Determine the (x, y) coordinate at the center of the cell enclosing the given text.  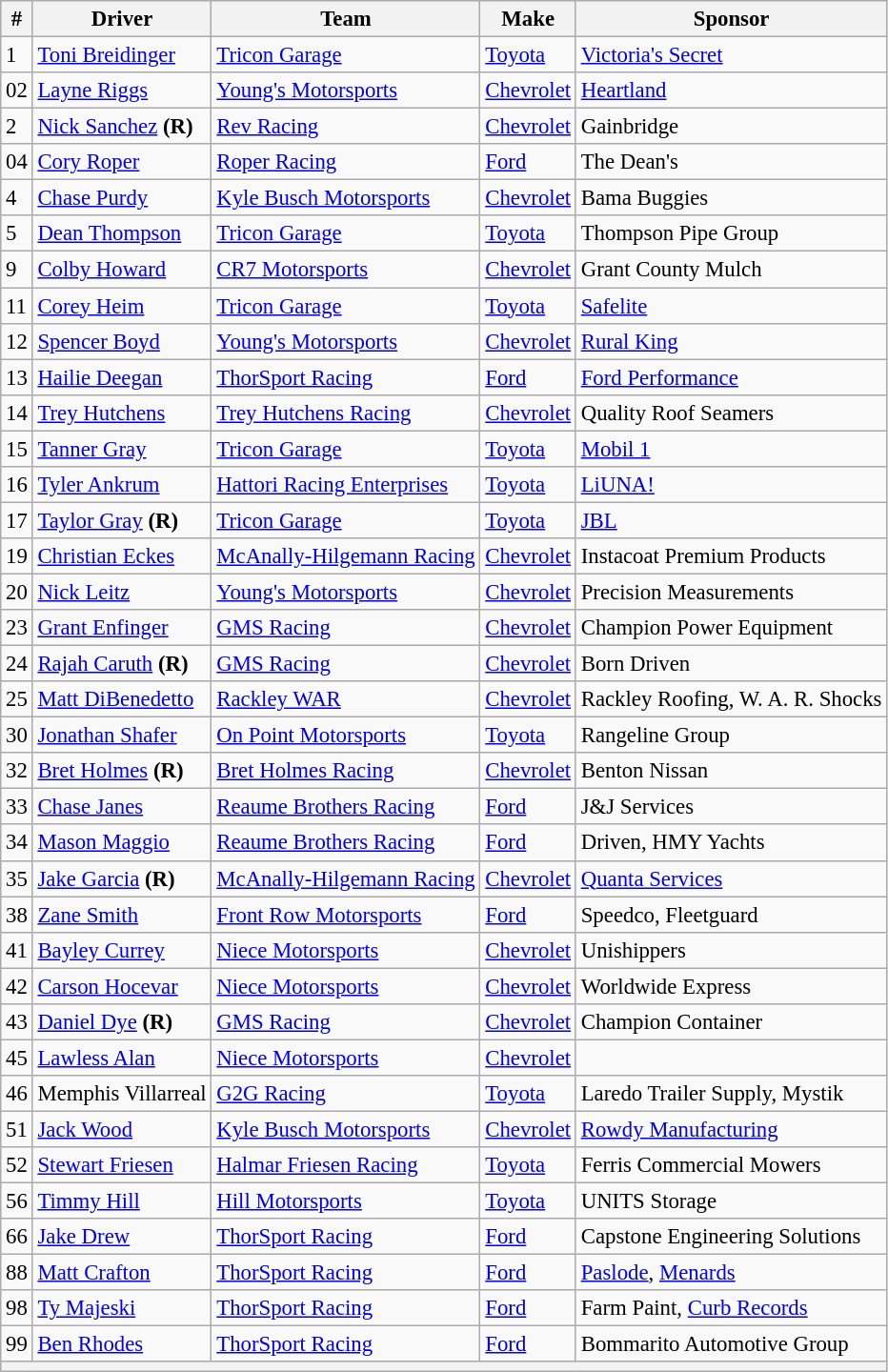
Stewart Friesen (122, 1165)
Victoria's Secret (731, 55)
Bayley Currey (122, 950)
Front Row Motorsports (346, 915)
34 (17, 843)
33 (17, 807)
24 (17, 664)
Laredo Trailer Supply, Mystik (731, 1094)
Bommarito Automotive Group (731, 1344)
Rev Racing (346, 127)
Roper Racing (346, 162)
Mobil 1 (731, 449)
9 (17, 270)
25 (17, 699)
04 (17, 162)
Jack Wood (122, 1129)
02 (17, 91)
Hill Motorsports (346, 1201)
Capstone Engineering Solutions (731, 1237)
51 (17, 1129)
1 (17, 55)
4 (17, 198)
Layne Riggs (122, 91)
Rackley WAR (346, 699)
J&J Services (731, 807)
66 (17, 1237)
Sponsor (731, 19)
Spencer Boyd (122, 341)
13 (17, 377)
23 (17, 628)
Mason Maggio (122, 843)
Rackley Roofing, W. A. R. Shocks (731, 699)
Cory Roper (122, 162)
Tyler Ankrum (122, 485)
Gainbridge (731, 127)
98 (17, 1308)
Jake Garcia (R) (122, 878)
99 (17, 1344)
Team (346, 19)
88 (17, 1273)
Matt DiBenedetto (122, 699)
Nick Sanchez (R) (122, 127)
Jonathan Shafer (122, 736)
Matt Crafton (122, 1273)
Timmy Hill (122, 1201)
CR7 Motorsports (346, 270)
Driver (122, 19)
52 (17, 1165)
Speedco, Fleetguard (731, 915)
# (17, 19)
Trey Hutchens (122, 413)
Bret Holmes (R) (122, 771)
12 (17, 341)
Bama Buggies (731, 198)
Chase Janes (122, 807)
35 (17, 878)
Farm Paint, Curb Records (731, 1308)
Daniel Dye (R) (122, 1022)
Quality Roof Seamers (731, 413)
43 (17, 1022)
Chase Purdy (122, 198)
Born Driven (731, 664)
Lawless Alan (122, 1058)
Halmar Friesen Racing (346, 1165)
Trey Hutchens Racing (346, 413)
11 (17, 306)
46 (17, 1094)
Grant County Mulch (731, 270)
Safelite (731, 306)
Precision Measurements (731, 592)
38 (17, 915)
Champion Container (731, 1022)
Rural King (731, 341)
Taylor Gray (R) (122, 520)
Nick Leitz (122, 592)
Colby Howard (122, 270)
5 (17, 233)
Rajah Caruth (R) (122, 664)
56 (17, 1201)
Hailie Deegan (122, 377)
42 (17, 986)
Christian Eckes (122, 556)
Bret Holmes Racing (346, 771)
Make (528, 19)
Paslode, Menards (731, 1273)
Benton Nissan (731, 771)
LiUNA! (731, 485)
Ben Rhodes (122, 1344)
45 (17, 1058)
30 (17, 736)
32 (17, 771)
G2G Racing (346, 1094)
Ford Performance (731, 377)
17 (17, 520)
41 (17, 950)
On Point Motorsports (346, 736)
Corey Heim (122, 306)
Heartland (731, 91)
UNITS Storage (731, 1201)
14 (17, 413)
Dean Thompson (122, 233)
Thompson Pipe Group (731, 233)
Driven, HMY Yachts (731, 843)
Rowdy Manufacturing (731, 1129)
The Dean's (731, 162)
20 (17, 592)
2 (17, 127)
Memphis Villarreal (122, 1094)
Ty Majeski (122, 1308)
Unishippers (731, 950)
16 (17, 485)
JBL (731, 520)
19 (17, 556)
Tanner Gray (122, 449)
Rangeline Group (731, 736)
Grant Enfinger (122, 628)
15 (17, 449)
Hattori Racing Enterprises (346, 485)
Ferris Commercial Mowers (731, 1165)
Carson Hocevar (122, 986)
Champion Power Equipment (731, 628)
Instacoat Premium Products (731, 556)
Jake Drew (122, 1237)
Quanta Services (731, 878)
Worldwide Express (731, 986)
Zane Smith (122, 915)
Toni Breidinger (122, 55)
